Find where the given text appears and provide that cell's center as [x, y] coordinate. 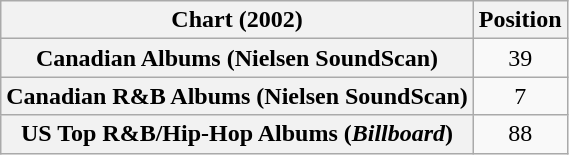
39 [520, 58]
Canadian R&B Albums (Nielsen SoundScan) [238, 96]
US Top R&B/Hip-Hop Albums (Billboard) [238, 134]
7 [520, 96]
Position [520, 20]
88 [520, 134]
Chart (2002) [238, 20]
Canadian Albums (Nielsen SoundScan) [238, 58]
